Locate the cell with the specified text and output its (x, y) center coordinate. 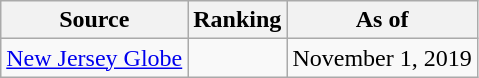
November 1, 2019 (382, 58)
As of (382, 20)
Ranking (238, 20)
Source (94, 20)
New Jersey Globe (94, 58)
